Scan for the cell matching the given text and deliver its (x, y) coordinate at center. 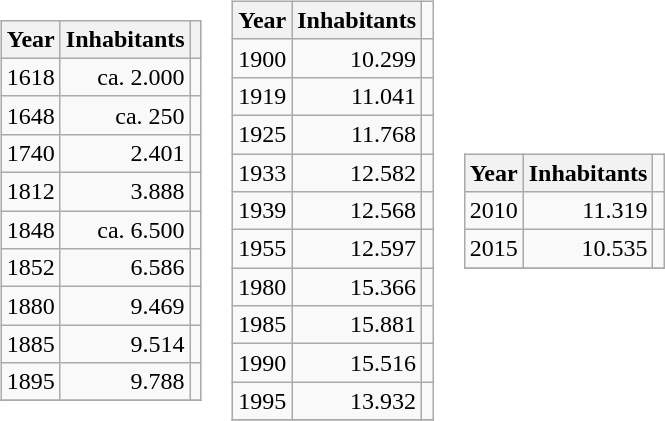
12.597 (357, 249)
1919 (262, 96)
2015 (494, 249)
15.881 (357, 325)
1848 (30, 230)
6.586 (125, 268)
15.516 (357, 363)
9.514 (125, 344)
1895 (30, 382)
1618 (30, 77)
10.299 (357, 58)
9.469 (125, 306)
1995 (262, 401)
3.888 (125, 192)
1955 (262, 249)
1980 (262, 287)
1925 (262, 134)
1885 (30, 344)
13.932 (357, 401)
2010 (494, 211)
ca. 250 (125, 115)
2.401 (125, 153)
1939 (262, 211)
11.041 (357, 96)
11.768 (357, 134)
12.568 (357, 211)
12.582 (357, 173)
15.366 (357, 287)
10.535 (588, 249)
11.319 (588, 211)
1648 (30, 115)
1933 (262, 173)
1990 (262, 363)
1900 (262, 58)
1812 (30, 192)
9.788 (125, 382)
ca. 6.500 (125, 230)
ca. 2.000 (125, 77)
1880 (30, 306)
1852 (30, 268)
1985 (262, 325)
1740 (30, 153)
